Return the (X, Y) coordinate for the center point of the cell that contains the specified text.  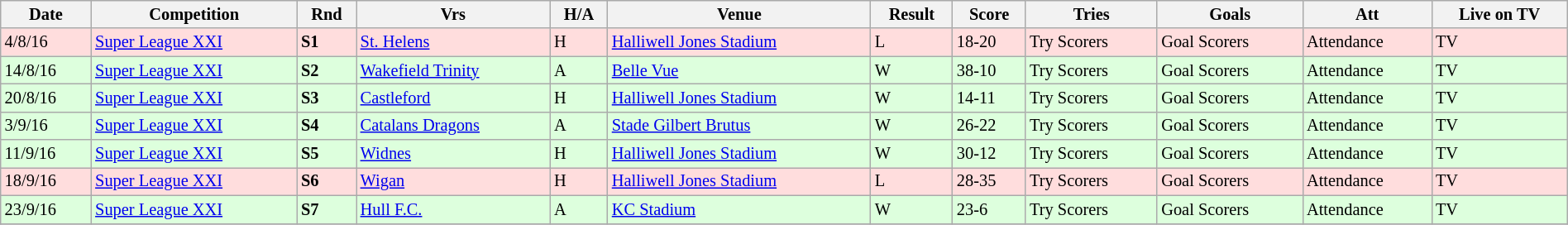
11/9/16 (46, 154)
23/9/16 (46, 209)
Wakefield Trinity (453, 70)
Live on TV (1499, 14)
28-35 (989, 181)
4/8/16 (46, 42)
3/9/16 (46, 126)
Score (989, 14)
18-20 (989, 42)
Belle Vue (739, 70)
S1 (327, 42)
14-11 (989, 98)
Wigan (453, 181)
Catalans Dragons (453, 126)
38-10 (989, 70)
S7 (327, 209)
S5 (327, 154)
Vrs (453, 14)
Widnes (453, 154)
H/A (579, 14)
18/9/16 (46, 181)
14/8/16 (46, 70)
S2 (327, 70)
S6 (327, 181)
26-22 (989, 126)
30-12 (989, 154)
20/8/16 (46, 98)
Stade Gilbert Brutus (739, 126)
Result (911, 14)
Hull F.C. (453, 209)
Rnd (327, 14)
S4 (327, 126)
Date (46, 14)
Venue (739, 14)
St. Helens (453, 42)
S3 (327, 98)
Tries (1092, 14)
Goals (1230, 14)
Castleford (453, 98)
Competition (194, 14)
23-6 (989, 209)
KC Stadium (739, 209)
Att (1367, 14)
